Locate the cell with the specified text and output its [x, y] center coordinate. 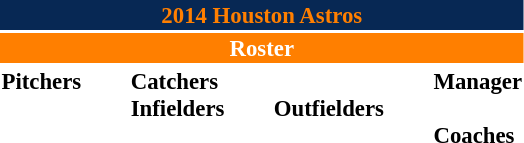
2014 Houston Astros [262, 15]
Roster [262, 48]
